Find where the given text appears and provide that cell's center as (x, y) coordinate. 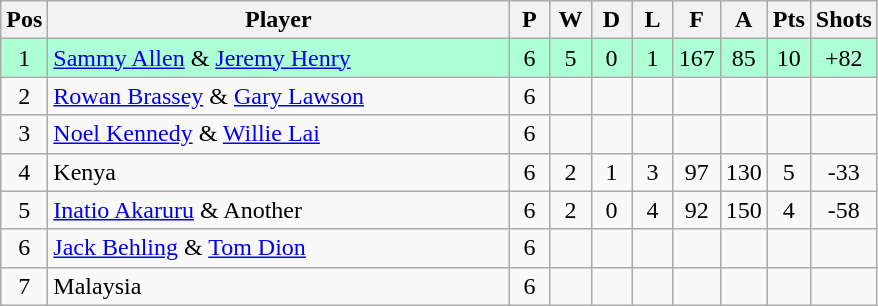
85 (744, 58)
92 (696, 210)
+82 (844, 58)
Sammy Allen & Jeremy Henry (278, 58)
97 (696, 172)
130 (744, 172)
Pos (24, 20)
7 (24, 286)
W (570, 20)
-58 (844, 210)
A (744, 20)
F (696, 20)
Inatio Akaruru & Another (278, 210)
Pts (788, 20)
Noel Kennedy & Willie Lai (278, 134)
Shots (844, 20)
-33 (844, 172)
10 (788, 58)
150 (744, 210)
Rowan Brassey & Gary Lawson (278, 96)
Player (278, 20)
167 (696, 58)
P (530, 20)
D (612, 20)
Jack Behling & Tom Dion (278, 248)
Malaysia (278, 286)
Kenya (278, 172)
L (652, 20)
